Identify which cell holds the provided text, then report its (X, Y) central coordinate. 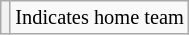
Indicates home team (99, 17)
